Return (X, Y) of the center of cell containing provided text 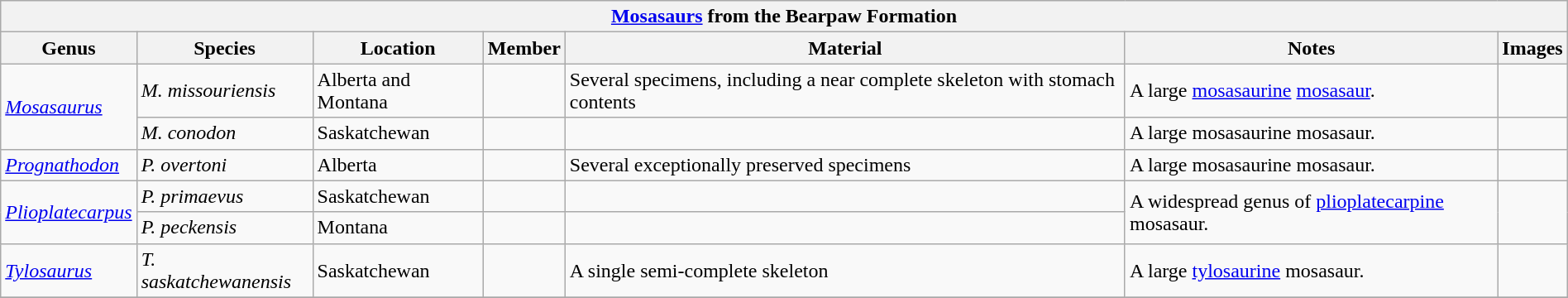
Alberta (398, 165)
Species (225, 48)
Member (524, 48)
M. conodon (225, 133)
T. saskatchewanensis (225, 270)
Montana (398, 228)
Alberta and Montana (398, 91)
A large tylosaurine mosasaur. (1311, 270)
M. missouriensis (225, 91)
P. peckensis (225, 228)
A widespread genus of plioplatecarpine mosasaur. (1311, 212)
Location (398, 48)
P. primaevus (225, 196)
Genus (69, 48)
Tylosaurus (69, 270)
Images (1532, 48)
Prognathodon (69, 165)
P. overtoni (225, 165)
Material (845, 48)
Mosasaurus (69, 106)
A single semi-complete skeleton (845, 270)
Mosasaurs from the Bearpaw Formation (784, 17)
Notes (1311, 48)
Several exceptionally preserved specimens (845, 165)
Plioplatecarpus (69, 212)
Several specimens, including a near complete skeleton with stomach contents (845, 91)
